Pinpoint the cell where the given text exists, returning its [x, y] midpoint coordinate. 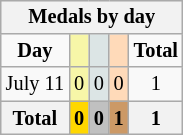
Medals by day [92, 17]
July 11 [35, 84]
Day [35, 51]
